Output the [x, y] coordinate of the center of the cell containing the given text.  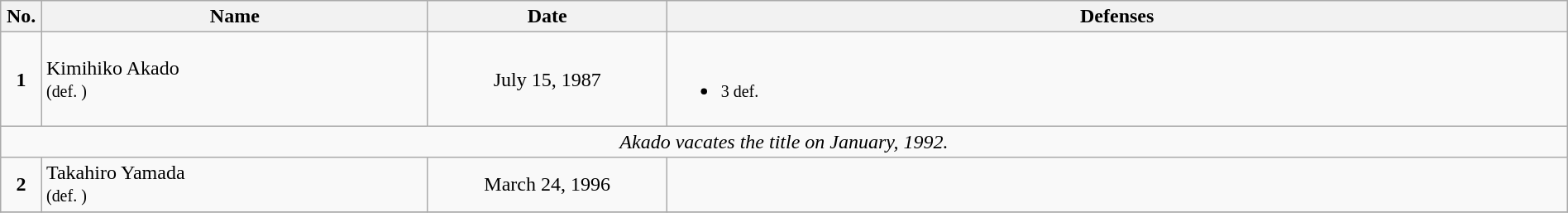
Takahiro Yamada (def. ) [235, 184]
Kimihiko Akado (def. ) [235, 80]
Defenses [1116, 17]
2 [22, 184]
Akado vacates the title on January, 1992. [784, 142]
Name [235, 17]
Date [547, 17]
No. [22, 17]
1 [22, 80]
3 def. [1116, 80]
July 15, 1987 [547, 80]
March 24, 1996 [547, 184]
